Locate the cell with the specified text and output its (x, y) center coordinate. 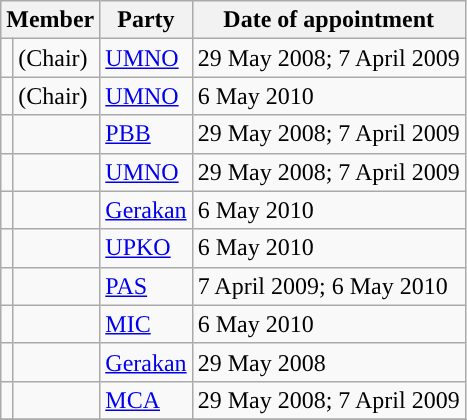
7 April 2009; 6 May 2010 (328, 286)
29 May 2008 (328, 362)
MCA (146, 400)
PBB (146, 134)
Date of appointment (328, 20)
PAS (146, 286)
MIC (146, 324)
Party (146, 20)
UPKO (146, 248)
Member (50, 20)
